Output the [X, Y] coordinate of the center of the cell containing the given text.  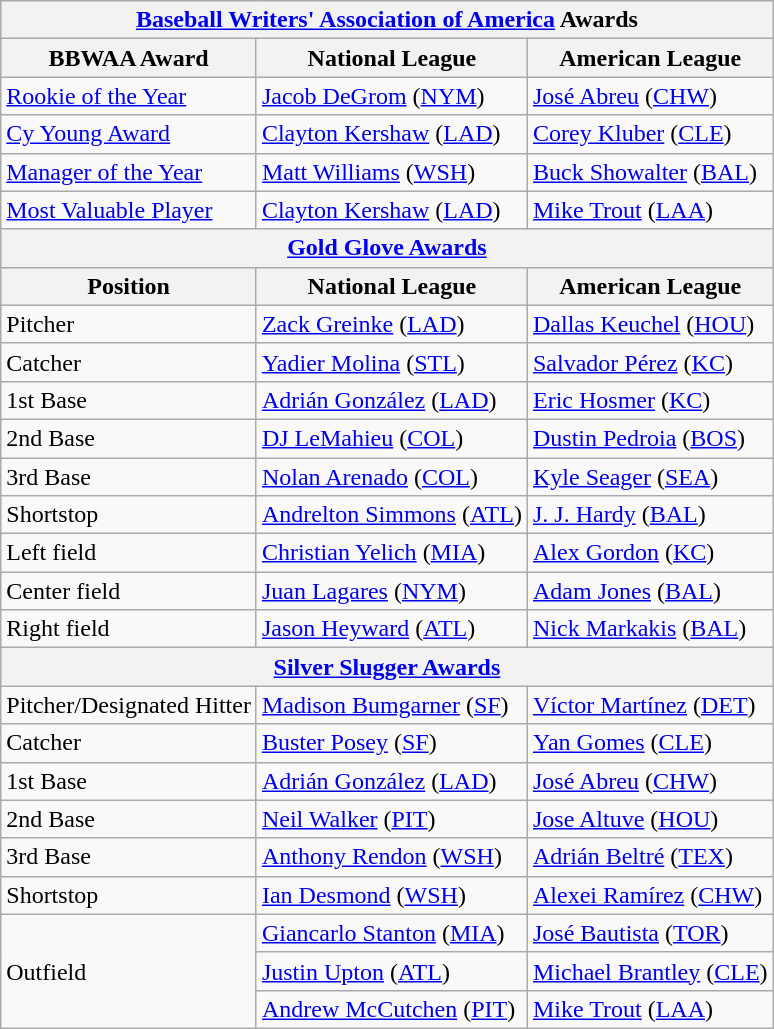
BBWAA Award [129, 58]
Jacob DeGrom (NYM) [392, 96]
Yadier Molina (STL) [392, 362]
Corey Kluber (CLE) [650, 134]
Jason Heyward (ATL) [392, 629]
Right field [129, 629]
Nick Markakis (BAL) [650, 629]
Christian Yelich (MIA) [392, 553]
Eric Hosmer (KC) [650, 400]
J. J. Hardy (BAL) [650, 515]
Adrián Beltré (TEX) [650, 857]
Pitcher [129, 324]
Matt Williams (WSH) [392, 172]
Silver Slugger Awards [387, 667]
Buck Showalter (BAL) [650, 172]
Most Valuable Player [129, 210]
Madison Bumgarner (SF) [392, 705]
Víctor Martínez (DET) [650, 705]
Dallas Keuchel (HOU) [650, 324]
Adam Jones (BAL) [650, 591]
Kyle Seager (SEA) [650, 477]
Zack Greinke (LAD) [392, 324]
Justin Upton (ATL) [392, 971]
Anthony Rendon (WSH) [392, 857]
Yan Gomes (CLE) [650, 743]
Giancarlo Stanton (MIA) [392, 933]
Outfield [129, 971]
Baseball Writers' Association of America Awards [387, 20]
Neil Walker (PIT) [392, 819]
Jose Altuve (HOU) [650, 819]
Nolan Arenado (COL) [392, 477]
Left field [129, 553]
Center field [129, 591]
Alexei Ramírez (CHW) [650, 895]
Position [129, 286]
Michael Brantley (CLE) [650, 971]
Rookie of the Year [129, 96]
Cy Young Award [129, 134]
Buster Posey (SF) [392, 743]
Andrew McCutchen (PIT) [392, 1009]
Salvador Pérez (KC) [650, 362]
Andrelton Simmons (ATL) [392, 515]
Manager of the Year [129, 172]
José Bautista (TOR) [650, 933]
Alex Gordon (KC) [650, 553]
Pitcher/Designated Hitter [129, 705]
Juan Lagares (NYM) [392, 591]
DJ LeMahieu (COL) [392, 438]
Dustin Pedroia (BOS) [650, 438]
Gold Glove Awards [387, 248]
Ian Desmond (WSH) [392, 895]
